Find where the given text appears and provide that cell's center as (X, Y) coordinate. 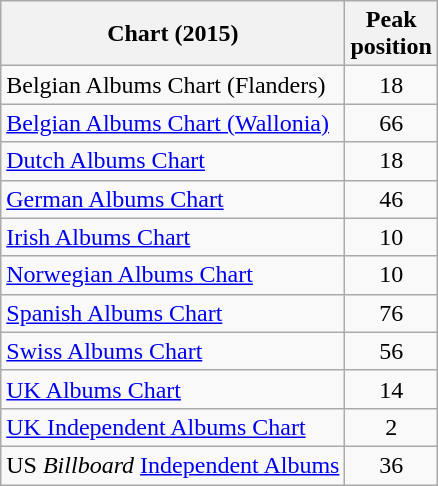
Irish Albums Chart (173, 237)
UK Independent Albums Chart (173, 427)
UK Albums Chart (173, 389)
Spanish Albums Chart (173, 313)
German Albums Chart (173, 199)
66 (391, 123)
56 (391, 351)
76 (391, 313)
Peakposition (391, 34)
Swiss Albums Chart (173, 351)
US Billboard Independent Albums (173, 465)
36 (391, 465)
14 (391, 389)
2 (391, 427)
Dutch Albums Chart (173, 161)
Norwegian Albums Chart (173, 275)
Belgian Albums Chart (Wallonia) (173, 123)
Belgian Albums Chart (Flanders) (173, 85)
Chart (2015) (173, 34)
46 (391, 199)
